Output the [x, y] coordinate of the center of the cell containing the given text.  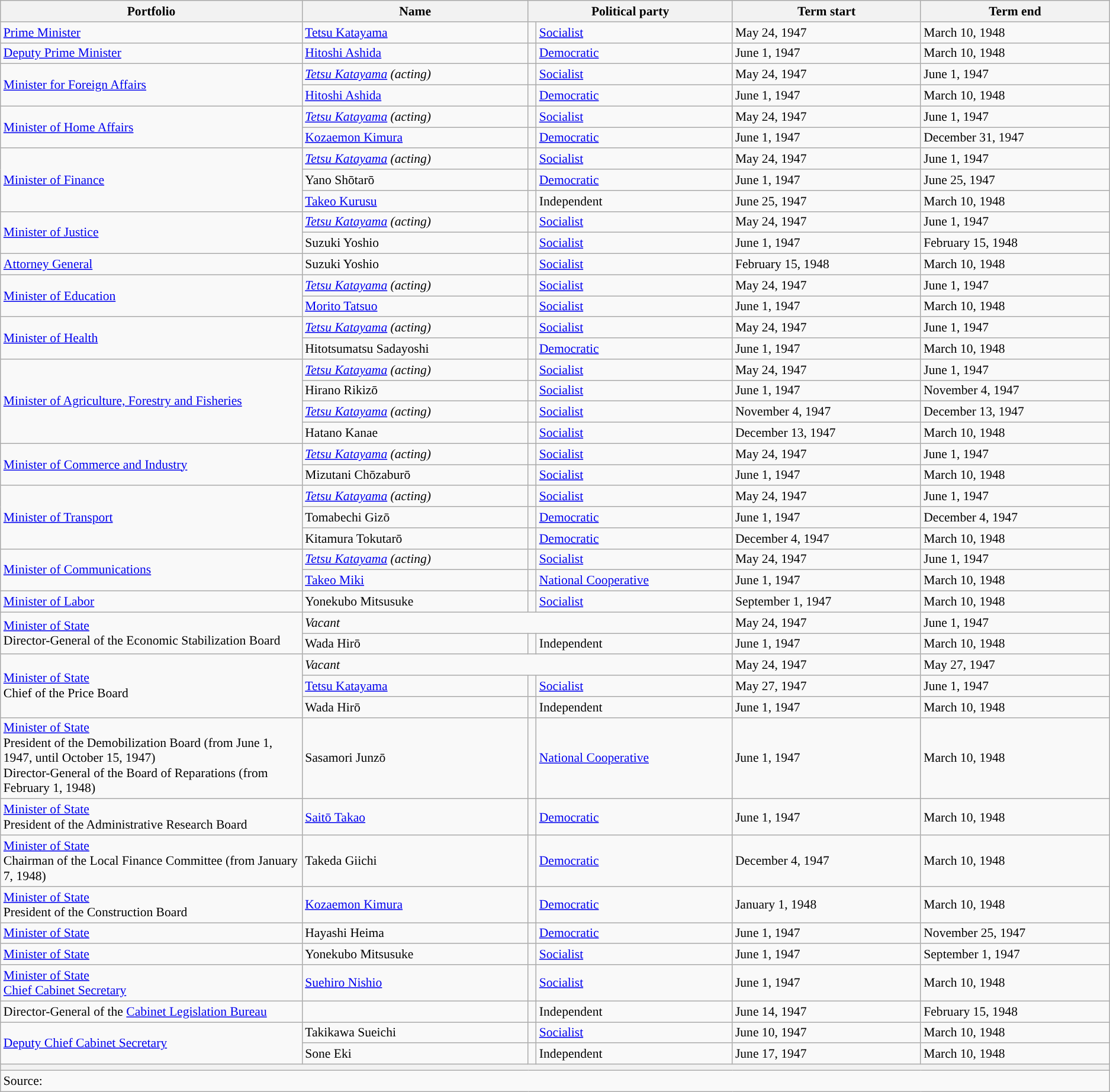
Takeo Kurusu [415, 201]
Mizutani Chōzaburō [415, 475]
Yano Shōtarō [415, 180]
Minister of Labor [152, 602]
Morito Tatsuo [415, 307]
Name [415, 11]
Political party [630, 11]
Portfolio [152, 11]
Prime Minister [152, 33]
Takeo Miki [415, 581]
June 14, 1947 [826, 1012]
Minister of StateChief of the Price Board [152, 687]
Minister of Home Affairs [152, 127]
Hatano Kanae [415, 433]
Minister for Foreign Affairs [152, 85]
Term end [1015, 11]
Term start [826, 11]
Attorney General [152, 265]
June 10, 1947 [826, 1033]
Hirano Rikizō [415, 391]
Minister of Transport [152, 517]
Minister of StateChairman of the Local Finance Committee (from January 7, 1948) [152, 861]
Minister of Health [152, 339]
Deputy Chief Cabinet Secretary [152, 1043]
Suehiro Nishio [415, 983]
Hitotsumatsu Sadayoshi [415, 349]
Minister of Agriculture, Forestry and Fisheries [152, 401]
Minister of Justice [152, 232]
June 17, 1947 [826, 1054]
Kitamura Tokutarō [415, 539]
Deputy Prime Minister [152, 53]
Minister of Commerce and Industry [152, 464]
Source: [555, 1081]
Sone Eki [415, 1054]
Hayashi Heima [415, 933]
Minister of Communications [152, 569]
Minister of Finance [152, 180]
Sasamori Junzō [415, 758]
Minister of StatePresident of the Administrative Research Board [152, 817]
January 1, 1948 [826, 904]
Tomabechi Gizō [415, 517]
Saitō Takao [415, 817]
Minister of StatePresident of the Construction Board [152, 904]
Takikawa Sueichi [415, 1033]
December 31, 1947 [1015, 138]
Takeda Giichi [415, 861]
Minister of StateChief Cabinet Secretary [152, 983]
Minister of StateDirector-General of the Economic Stabilization Board [152, 633]
Minister of Education [152, 296]
Director-General of the Cabinet Legislation Bureau [152, 1012]
November 25, 1947 [1015, 933]
